Locate the cell with the specified text and output its (X, Y) center coordinate. 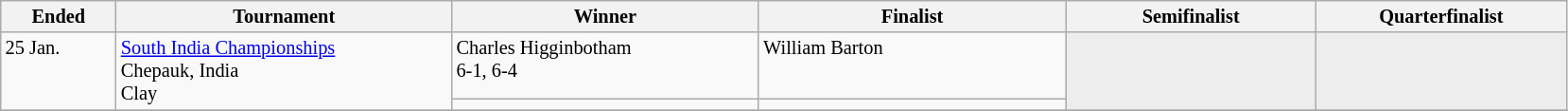
Winner (605, 16)
25 Jan. (59, 71)
Ended (59, 16)
Semifinalist (1192, 16)
Quarterfinalist (1441, 16)
South India Championships Chepauk, IndiaClay (284, 71)
Tournament (284, 16)
Finalist (912, 16)
William Barton (912, 65)
Charles Higginbotham 6-1, 6-4 (605, 65)
